Search for the cell housing the specified text and yield its (x, y) center coordinate. 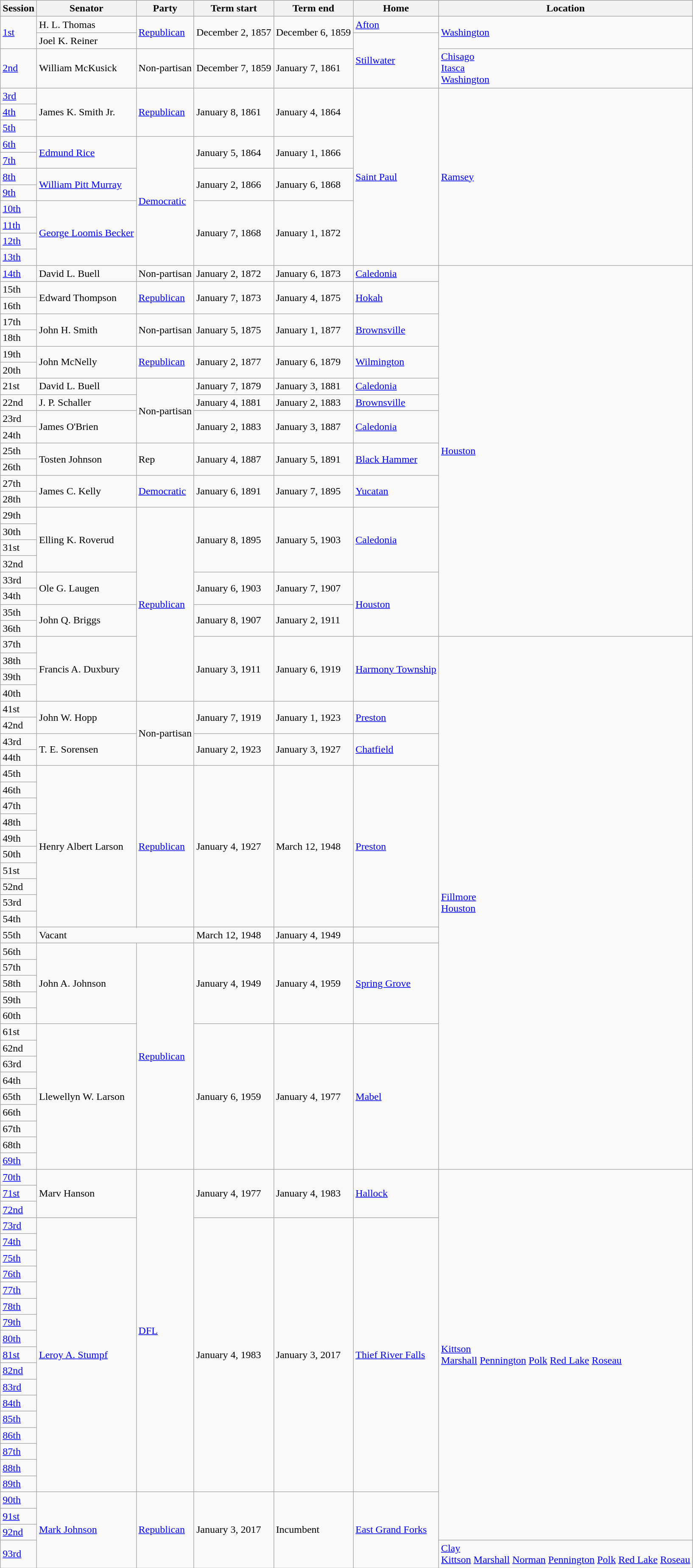
January 8, 1907 (234, 620)
49th (19, 838)
87th (19, 1451)
Thief River Falls (396, 1354)
John H. Smith (87, 330)
January 7, 1861 (313, 68)
January 4, 1959 (313, 983)
Mark Johnson (87, 1530)
66th (19, 1113)
30th (19, 532)
January 1, 1877 (313, 330)
Marv Hanson (87, 1193)
91st (19, 1516)
53rd (19, 903)
58th (19, 983)
Hallock (396, 1193)
John McNelly (87, 362)
28th (19, 499)
67th (19, 1129)
41st (19, 709)
Vacant (115, 935)
December 2, 1857 (234, 33)
January 8, 1895 (234, 540)
27th (19, 483)
44th (19, 758)
92nd (19, 1532)
January 7, 1879 (234, 386)
26th (19, 467)
January 7, 1907 (313, 588)
11th (19, 225)
8th (19, 176)
61st (19, 1032)
16th (19, 306)
46th (19, 790)
January 5, 1903 (313, 540)
KittsonMarshall Pennington Polk Red Lake Roseau (565, 1354)
47th (19, 806)
93rd (19, 1554)
ClayKittson Marshall Norman Pennington Polk Red Lake Roseau (565, 1554)
January 3, 1927 (313, 750)
January 5, 1864 (234, 152)
69th (19, 1161)
January 7, 1895 (313, 491)
January 1, 1923 (313, 717)
Ole G. Laugen (87, 588)
64th (19, 1080)
48th (19, 822)
70th (19, 1177)
Rep (165, 459)
42nd (19, 725)
H. L. Thomas (87, 25)
9th (19, 193)
Mabel (396, 1096)
T. E. Sorensen (87, 750)
40th (19, 693)
35th (19, 612)
January 2, 1911 (313, 620)
January 2, 1877 (234, 362)
January 6, 1873 (313, 273)
George Loomis Becker (87, 233)
18th (19, 338)
7th (19, 160)
William Pitt Murray (87, 184)
Wilmington (396, 362)
14th (19, 273)
75th (19, 1258)
62nd (19, 1048)
January 5, 1891 (313, 459)
January 4, 1881 (234, 402)
Francis A. Duxbury (87, 669)
January 4, 1864 (313, 112)
William McKusick (87, 68)
January 6, 1919 (313, 669)
4th (19, 112)
1st (19, 33)
Henry Albert Larson (87, 846)
34th (19, 596)
Leroy A. Stumpf (87, 1354)
71st (19, 1193)
January 2, 1866 (234, 184)
January 2, 1923 (234, 750)
38th (19, 661)
24th (19, 435)
January 6, 1959 (234, 1096)
36th (19, 628)
December 6, 1859 (313, 33)
January 5, 1875 (234, 330)
James K. Smith Jr. (87, 112)
78th (19, 1306)
22nd (19, 402)
FillmoreHouston (565, 903)
51st (19, 870)
77th (19, 1290)
January 3, 1881 (313, 386)
15th (19, 290)
31st (19, 548)
Afton (396, 25)
January 3, 1887 (313, 427)
43rd (19, 742)
2nd (19, 68)
84th (19, 1403)
32nd (19, 564)
January 6, 1868 (313, 184)
3rd (19, 96)
January 4, 1875 (313, 298)
13th (19, 257)
Hokah (396, 298)
Washington (565, 33)
Spring Grove (396, 983)
79th (19, 1322)
52nd (19, 887)
James O'Brien (87, 427)
74th (19, 1242)
82nd (19, 1371)
Ramsey (565, 176)
39th (19, 677)
65th (19, 1096)
January 4, 1887 (234, 459)
January 1, 1866 (313, 152)
73rd (19, 1225)
Session (19, 8)
East Grand Forks (396, 1530)
10th (19, 209)
January 7, 1868 (234, 233)
20th (19, 370)
5th (19, 128)
33rd (19, 580)
January 3, 1911 (234, 669)
68th (19, 1145)
50th (19, 854)
23rd (19, 419)
January 6, 1891 (234, 491)
86th (19, 1435)
55th (19, 935)
Senator (87, 8)
80th (19, 1339)
83rd (19, 1387)
Chatfield (396, 750)
January 7, 1919 (234, 717)
54th (19, 919)
John Q. Briggs (87, 620)
45th (19, 774)
January 4, 1927 (234, 846)
January 7, 1873 (234, 298)
56th (19, 951)
J. P. Schaller (87, 402)
81st (19, 1355)
Joel K. Reiner (87, 41)
6th (19, 144)
85th (19, 1419)
Term start (234, 8)
60th (19, 1016)
17th (19, 322)
37th (19, 644)
59th (19, 999)
January 6, 1903 (234, 588)
Home (396, 8)
James C. Kelly (87, 491)
72nd (19, 1209)
John W. Hopp (87, 717)
Elling K. Roverud (87, 540)
Edward Thompson (87, 298)
Llewellyn W. Larson (87, 1096)
76th (19, 1274)
25th (19, 451)
29th (19, 516)
Stillwater (396, 60)
December 7, 1859 (234, 68)
Location (565, 8)
Yucatan (396, 491)
John A. Johnson (87, 983)
January 6, 1879 (313, 362)
12th (19, 241)
Tosten Johnson (87, 459)
Saint Paul (396, 176)
DFL (165, 1331)
88th (19, 1468)
Harmony Township (396, 669)
Black Hammer (396, 459)
ChisagoItascaWashington (565, 68)
Incumbent (313, 1530)
Term end (313, 8)
21st (19, 386)
January 1, 1872 (313, 233)
63rd (19, 1064)
57th (19, 967)
90th (19, 1500)
January 8, 1861 (234, 112)
January 2, 1872 (234, 273)
19th (19, 354)
Edmund Rice (87, 152)
Party (165, 8)
89th (19, 1484)
